Search for the cell housing the specified text and yield its [x, y] center coordinate. 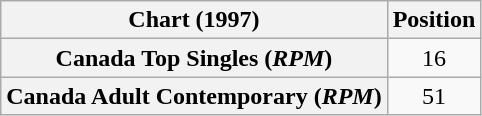
Chart (1997) [194, 20]
16 [434, 58]
Canada Adult Contemporary (RPM) [194, 96]
51 [434, 96]
Canada Top Singles (RPM) [194, 58]
Position [434, 20]
